Identify which cell holds the provided text, then report its (x, y) central coordinate. 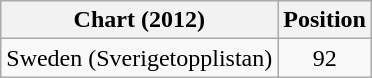
92 (325, 58)
Sweden (Sverigetopplistan) (140, 58)
Position (325, 20)
Chart (2012) (140, 20)
